Return the (X, Y) coordinate for the center point of the cell that contains the specified text.  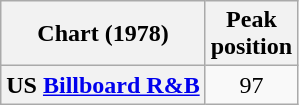
Chart (1978) (103, 34)
Peakposition (251, 34)
US Billboard R&B (103, 85)
97 (251, 85)
